Provide the [x, y] coordinate of the cell's center where the given text is located.  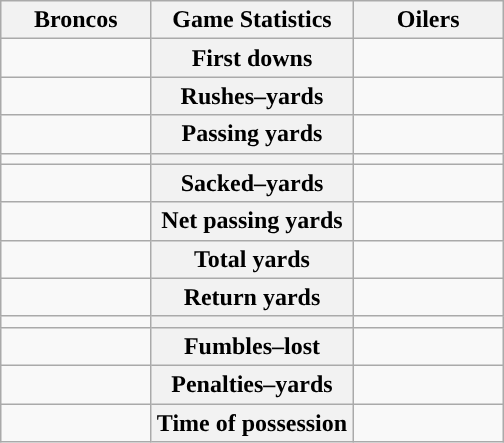
Rushes–yards [252, 96]
Total yards [252, 259]
Penalties–yards [252, 384]
Passing yards [252, 134]
Sacked–yards [252, 183]
First downs [252, 58]
Broncos [76, 20]
Fumbles–lost [252, 346]
Game Statistics [252, 20]
Net passing yards [252, 221]
Time of possession [252, 423]
Oilers [428, 20]
Return yards [252, 297]
